For the text-containing cell, return its midpoint in [x, y] coordinate format. 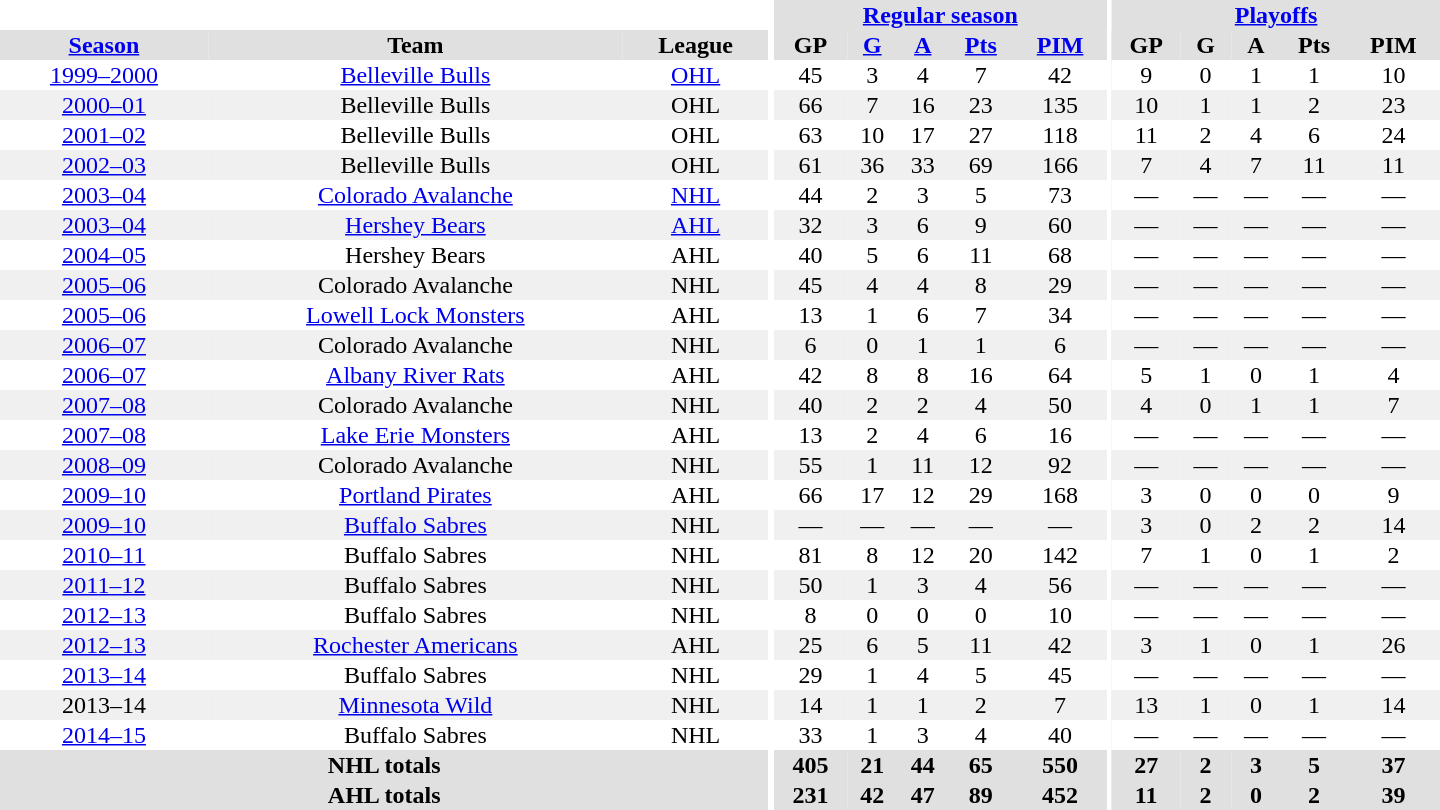
142 [1060, 555]
2010–11 [104, 555]
Team [416, 45]
2000–01 [104, 105]
21 [872, 765]
Lake Erie Monsters [416, 435]
81 [810, 555]
166 [1060, 165]
92 [1060, 465]
Rochester Americans [416, 645]
73 [1060, 195]
56 [1060, 585]
2008–09 [104, 465]
2011–12 [104, 585]
550 [1060, 765]
Regular season [940, 15]
2014–15 [104, 735]
61 [810, 165]
231 [810, 795]
26 [1394, 645]
69 [981, 165]
Albany River Rats [416, 375]
2001–02 [104, 135]
20 [981, 555]
68 [1060, 255]
Minnesota Wild [416, 705]
League [696, 45]
32 [810, 225]
65 [981, 765]
Season [104, 45]
37 [1394, 765]
39 [1394, 795]
36 [872, 165]
NHL totals [384, 765]
Playoffs [1276, 15]
168 [1060, 495]
118 [1060, 135]
452 [1060, 795]
Portland Pirates [416, 495]
60 [1060, 225]
135 [1060, 105]
55 [810, 465]
1999–2000 [104, 75]
2004–05 [104, 255]
63 [810, 135]
AHL totals [384, 795]
405 [810, 765]
64 [1060, 375]
2002–03 [104, 165]
34 [1060, 315]
25 [810, 645]
24 [1394, 135]
47 [924, 795]
Lowell Lock Monsters [416, 315]
89 [981, 795]
